Return the (x, y) coordinate for the center point of the cell that contains the specified text.  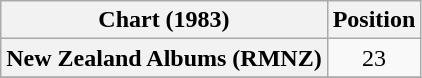
Chart (1983) (164, 20)
23 (374, 58)
Position (374, 20)
New Zealand Albums (RMNZ) (164, 58)
